Identify which cell holds the provided text, then report its (X, Y) central coordinate. 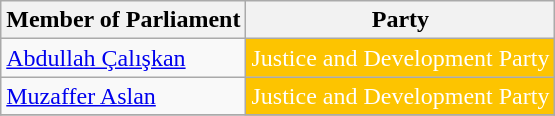
Abdullah Çalışkan (124, 58)
Member of Parliament (124, 20)
Muzaffer Aslan (124, 96)
Party (400, 20)
